Provide the (x, y) coordinate of the cell's center where the given text is located.  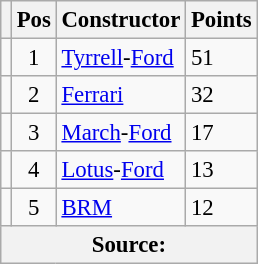
13 (222, 170)
2 (34, 95)
4 (34, 170)
3 (34, 133)
March-Ford (121, 133)
Constructor (121, 20)
BRM (121, 208)
Pos (34, 20)
Lotus-Ford (121, 170)
1 (34, 58)
12 (222, 208)
Points (222, 20)
51 (222, 58)
Ferrari (121, 95)
32 (222, 95)
Tyrrell-Ford (121, 58)
5 (34, 208)
Source: (129, 245)
17 (222, 133)
